Output the (X, Y) coordinate of the center of the cell containing the given text.  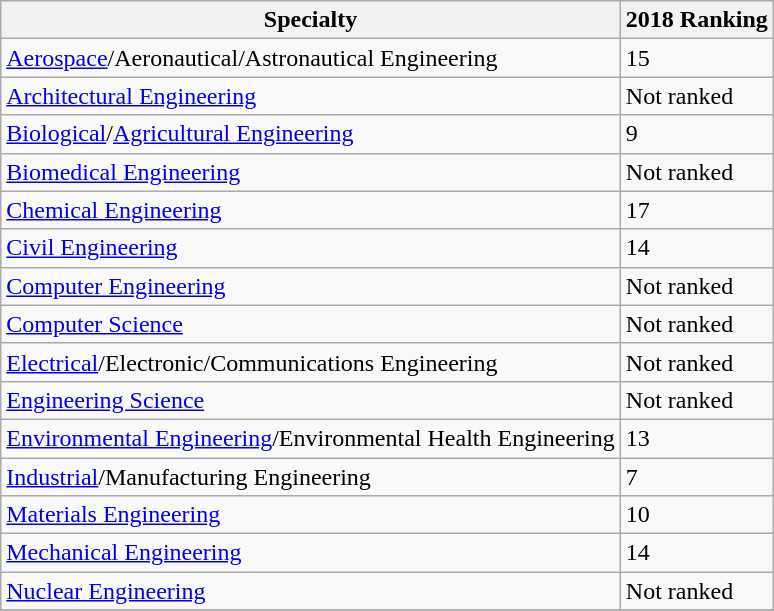
17 (696, 210)
Mechanical Engineering (311, 553)
9 (696, 134)
7 (696, 477)
Civil Engineering (311, 248)
Chemical Engineering (311, 210)
13 (696, 438)
Engineering Science (311, 400)
2018 Ranking (696, 20)
Architectural Engineering (311, 96)
Aerospace/Aeronautical/Astronautical Engineering (311, 58)
Computer Engineering (311, 286)
Electrical/Electronic/Communications Engineering (311, 362)
Biological/Agricultural Engineering (311, 134)
15 (696, 58)
Industrial/Manufacturing Engineering (311, 477)
Biomedical Engineering (311, 172)
Materials Engineering (311, 515)
Environmental Engineering/Environmental Health Engineering (311, 438)
Nuclear Engineering (311, 591)
Specialty (311, 20)
Computer Science (311, 324)
10 (696, 515)
